Pinpoint the cell where the given text exists, returning its [X, Y] midpoint coordinate. 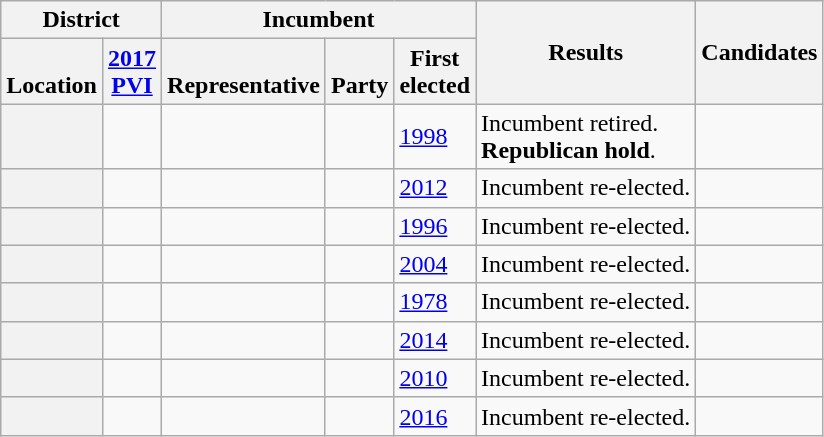
Representative [244, 72]
1998 [435, 136]
1996 [435, 226]
2012 [435, 188]
Results [586, 52]
1978 [435, 302]
Firstelected [435, 72]
2016 [435, 416]
Party [359, 72]
2004 [435, 264]
2017PVI [132, 72]
2010 [435, 378]
2014 [435, 340]
District [82, 20]
Incumbent retired.Republican hold. [586, 136]
Candidates [760, 52]
Location [52, 72]
Incumbent [319, 20]
